Find where the given text appears and provide that cell's center as [x, y] coordinate. 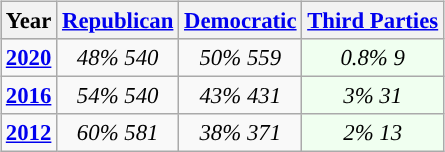
Democratic [240, 21]
Republican [118, 21]
2012 [29, 133]
48% 540 [118, 58]
43% 431 [240, 96]
38% 371 [240, 133]
Third Parties [373, 21]
60% 581 [118, 133]
2020 [29, 58]
3% 31 [373, 96]
2016 [29, 96]
0.8% 9 [373, 58]
50% 559 [240, 58]
54% 540 [118, 96]
Year [29, 21]
2% 13 [373, 133]
